Detect which cell encompasses the target text, then output its (x, y) center coordinate. 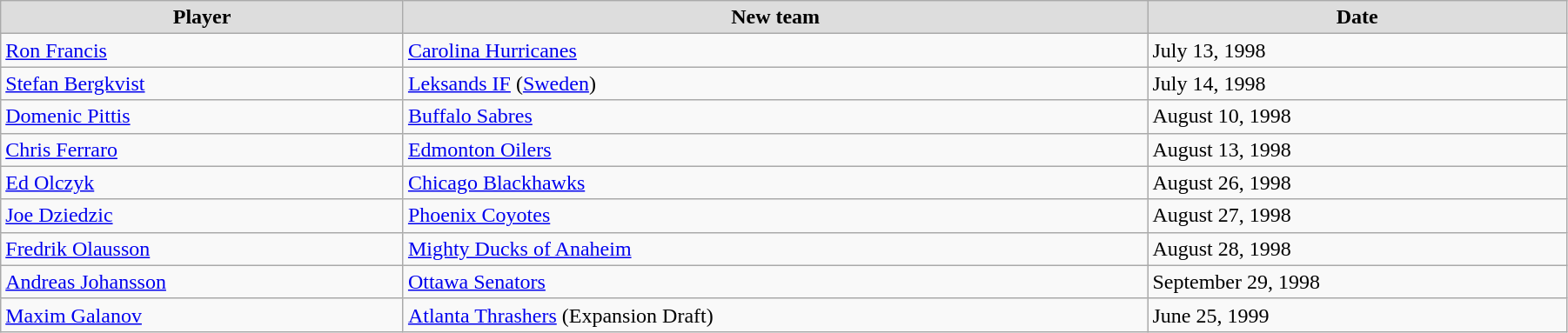
Maxim Galanov (202, 315)
Edmonton Oilers (774, 150)
Fredrik Olausson (202, 249)
Chicago Blackhawks (774, 183)
Domenic Pittis (202, 117)
Ed Olczyk (202, 183)
Mighty Ducks of Anaheim (774, 249)
Ottawa Senators (774, 282)
July 13, 1998 (1357, 50)
Stefan Bergkvist (202, 83)
Joe Dziedzic (202, 216)
Player (202, 17)
August 26, 1998 (1357, 183)
Carolina Hurricanes (774, 50)
Date (1357, 17)
June 25, 1999 (1357, 315)
July 14, 1998 (1357, 83)
Phoenix Coyotes (774, 216)
August 27, 1998 (1357, 216)
Chris Ferraro (202, 150)
August 10, 1998 (1357, 117)
Atlanta Thrashers (Expansion Draft) (774, 315)
Buffalo Sabres (774, 117)
New team (774, 17)
September 29, 1998 (1357, 282)
August 28, 1998 (1357, 249)
August 13, 1998 (1357, 150)
Andreas Johansson (202, 282)
Leksands IF (Sweden) (774, 83)
Ron Francis (202, 50)
